Return the (X, Y) coordinate for the center point of the cell that contains the specified text.  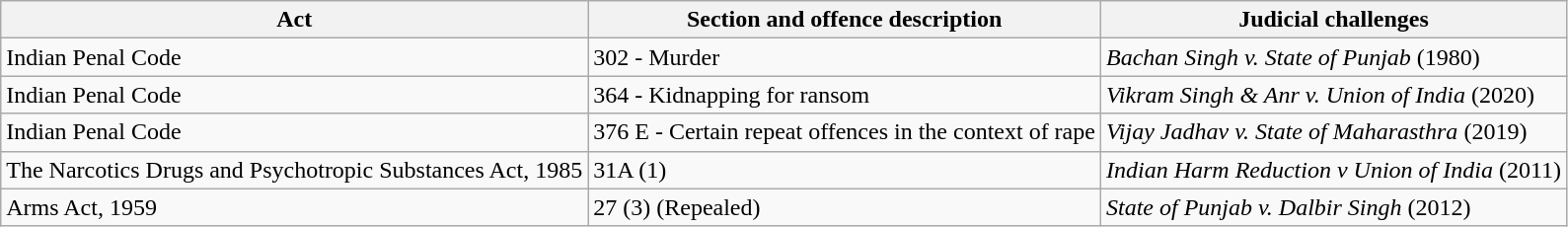
376 E - Certain repeat offences in the context of rape (845, 132)
Judicial challenges (1333, 20)
302 - Murder (845, 57)
Arms Act, 1959 (294, 207)
Bachan Singh v. State of Punjab (1980) (1333, 57)
Vijay Jadhav v. State of Maharasthra (2019) (1333, 132)
364 - Kidnapping for ransom (845, 95)
Vikram Singh & Anr v. Union of India (2020) (1333, 95)
27 (3) (Repealed) (845, 207)
Act (294, 20)
The Narcotics Drugs and Psychotropic Substances Act, 1985 (294, 170)
State of Punjab v. Dalbir Singh (2012) (1333, 207)
Section and offence description (845, 20)
Indian Harm Reduction v Union of India (2011) (1333, 170)
31A (1) (845, 170)
